Pinpoint the cell where the given text exists, returning its (X, Y) midpoint coordinate. 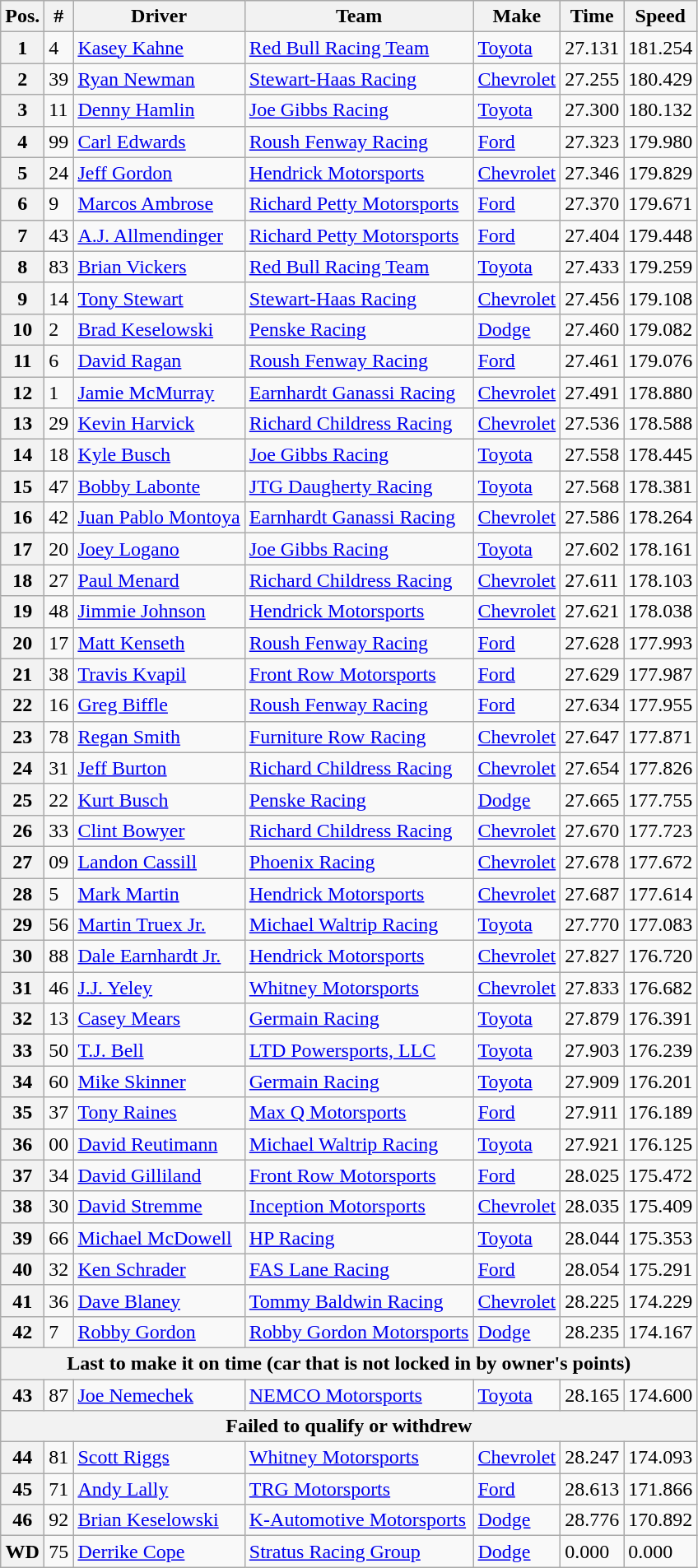
09 (59, 862)
27.827 (593, 956)
Make (517, 16)
27.909 (593, 1082)
TRG Motorsports (359, 1489)
# (59, 16)
27.491 (593, 393)
27.634 (593, 705)
180.429 (660, 79)
Marcos Ambrose (159, 204)
177.826 (660, 768)
David Reutimann (159, 1144)
27.404 (593, 235)
Tony Stewart (159, 298)
177.723 (660, 831)
Dale Earnhardt Jr. (159, 956)
176.720 (660, 956)
27.921 (593, 1144)
176.201 (660, 1082)
175.353 (660, 1238)
27.586 (593, 518)
Tony Raines (159, 1113)
23 (23, 737)
Kyle Busch (159, 455)
177.083 (660, 925)
Mark Martin (159, 893)
Pos. (23, 16)
Robby Gordon (159, 1332)
60 (59, 1082)
K-Automotive Motorsports (359, 1520)
179.076 (660, 361)
28.247 (593, 1458)
71 (59, 1489)
50 (59, 1050)
27.770 (593, 925)
176.682 (660, 988)
41 (23, 1300)
87 (59, 1395)
26 (23, 831)
27.687 (593, 893)
Tommy Baldwin Racing (359, 1300)
178.880 (660, 393)
27.456 (593, 298)
Failed to qualify or withdrew (349, 1426)
177.755 (660, 799)
75 (59, 1552)
178.264 (660, 518)
8 (23, 267)
27.131 (593, 48)
179.980 (660, 142)
Martin Truex Jr. (159, 925)
27.833 (593, 988)
176.239 (660, 1050)
28 (23, 893)
Speed (660, 16)
174.167 (660, 1332)
66 (59, 1238)
28.613 (593, 1489)
Travis Kvapil (159, 674)
Kevin Harvick (159, 424)
99 (59, 142)
21 (23, 674)
176.125 (660, 1144)
170.892 (660, 1520)
27.879 (593, 1019)
78 (59, 737)
174.229 (660, 1300)
81 (59, 1458)
179.259 (660, 267)
177.672 (660, 862)
Scott Riggs (159, 1458)
Time (593, 16)
27.346 (593, 173)
27.536 (593, 424)
Andy Lally (159, 1489)
177.993 (660, 643)
Brad Keselowski (159, 329)
Greg Biffle (159, 705)
178.381 (660, 486)
27.678 (593, 862)
178.161 (660, 549)
LTD Powersports, LLC (359, 1050)
Regan Smith (159, 737)
Joey Logano (159, 549)
27.629 (593, 674)
174.093 (660, 1458)
10 (23, 329)
180.132 (660, 110)
27.433 (593, 267)
88 (59, 956)
Dave Blaney (159, 1300)
David Stremme (159, 1207)
179.082 (660, 329)
12 (23, 393)
27.558 (593, 455)
Kasey Kahne (159, 48)
28.044 (593, 1238)
27.628 (593, 643)
178.038 (660, 612)
Driver (159, 16)
27.568 (593, 486)
27.611 (593, 580)
83 (59, 267)
181.254 (660, 48)
27.370 (593, 204)
45 (23, 1489)
28.225 (593, 1300)
J.J. Yeley (159, 988)
Ken Schrader (159, 1269)
28.035 (593, 1207)
27.461 (593, 361)
Stratus Racing Group (359, 1552)
179.448 (660, 235)
Brian Vickers (159, 267)
179.671 (660, 204)
Last to make it on time (car that is not locked in by owner's points) (349, 1363)
27.621 (593, 612)
15 (23, 486)
Kurt Busch (159, 799)
56 (59, 925)
27.602 (593, 549)
175.409 (660, 1207)
27.300 (593, 110)
David Gilliland (159, 1175)
27.255 (593, 79)
Juan Pablo Montoya (159, 518)
178.103 (660, 580)
Inception Motorsports (359, 1207)
27.647 (593, 737)
Brian Keselowski (159, 1520)
27.323 (593, 142)
27.665 (593, 799)
Ryan Newman (159, 79)
179.829 (660, 173)
Landon Cassill (159, 862)
T.J. Bell (159, 1050)
171.866 (660, 1489)
177.987 (660, 674)
178.588 (660, 424)
27.670 (593, 831)
Mike Skinner (159, 1082)
27.654 (593, 768)
Furniture Row Racing (359, 737)
Derrike Cope (159, 1552)
Bobby Labonte (159, 486)
44 (23, 1458)
FAS Lane Racing (359, 1269)
Phoenix Racing (359, 862)
174.600 (660, 1395)
Denny Hamlin (159, 110)
Carl Edwards (159, 142)
175.291 (660, 1269)
NEMCO Motorsports (359, 1395)
176.391 (660, 1019)
177.614 (660, 893)
Max Q Motorsports (359, 1113)
40 (23, 1269)
27.903 (593, 1050)
48 (59, 612)
David Ragan (159, 361)
25 (23, 799)
Joe Nemechek (159, 1395)
Jeff Burton (159, 768)
47 (59, 486)
Matt Kenseth (159, 643)
A.J. Allmendinger (159, 235)
28.235 (593, 1332)
JTG Daugherty Racing (359, 486)
177.871 (660, 737)
27.911 (593, 1113)
Jeff Gordon (159, 173)
179.108 (660, 298)
28.165 (593, 1395)
28.776 (593, 1520)
3 (23, 110)
19 (23, 612)
Casey Mears (159, 1019)
Jimmie Johnson (159, 612)
28.054 (593, 1269)
175.472 (660, 1175)
Jamie McMurray (159, 393)
27.460 (593, 329)
HP Racing (359, 1238)
178.445 (660, 455)
WD (23, 1552)
Team (359, 16)
177.955 (660, 705)
Paul Menard (159, 580)
Michael McDowell (159, 1238)
00 (59, 1144)
28.025 (593, 1175)
176.189 (660, 1113)
Clint Bowyer (159, 831)
92 (59, 1520)
35 (23, 1113)
Robby Gordon Motorsports (359, 1332)
